Extract the (X, Y) coordinate from the center of the cell holding the provided text.  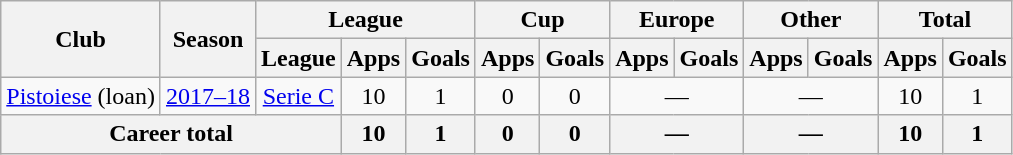
Career total (171, 134)
Season (208, 39)
Europe (677, 20)
2017–18 (208, 96)
Other (811, 20)
Cup (542, 20)
Pistoiese (loan) (81, 96)
Total (945, 20)
Serie C (299, 96)
Club (81, 39)
